Find where the given text appears and provide that cell's center as [X, Y] coordinate. 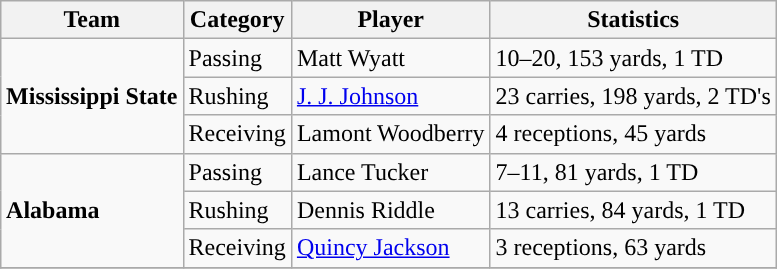
Lance Tucker [390, 172]
4 receptions, 45 yards [633, 134]
Mississippi State [92, 96]
J. J. Johnson [390, 96]
Player [390, 20]
Lamont Woodberry [390, 134]
10–20, 153 yards, 1 TD [633, 58]
23 carries, 198 yards, 2 TD's [633, 96]
13 carries, 84 yards, 1 TD [633, 210]
7–11, 81 yards, 1 TD [633, 172]
Matt Wyatt [390, 58]
Quincy Jackson [390, 248]
Alabama [92, 210]
Dennis Riddle [390, 210]
3 receptions, 63 yards [633, 248]
Team [92, 20]
Category [237, 20]
Statistics [633, 20]
